For the text-containing cell, return its midpoint in [X, Y] coordinate format. 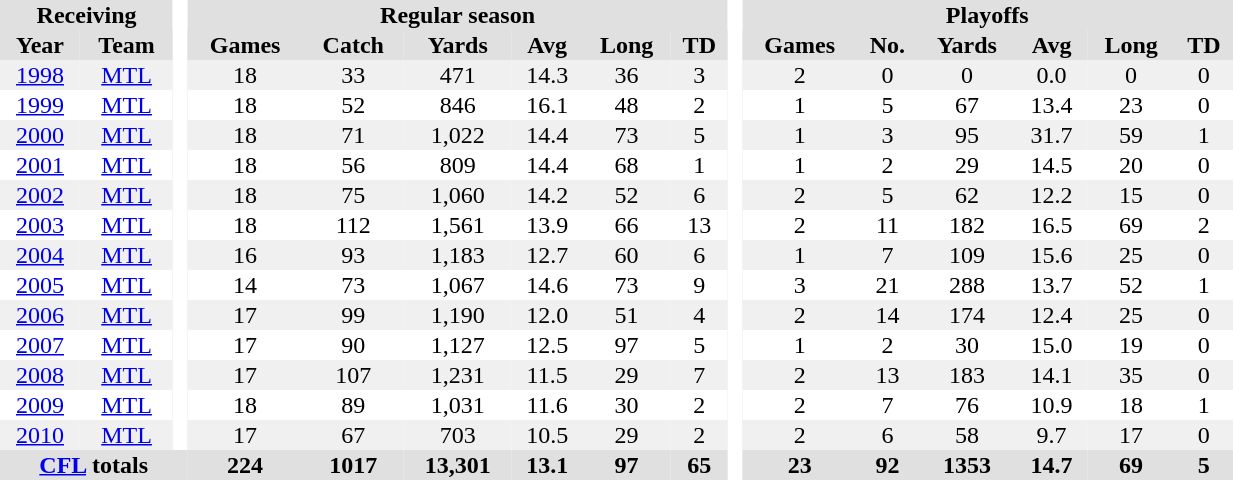
Catch [354, 45]
107 [354, 375]
1,031 [458, 405]
71 [354, 135]
Regular season [457, 15]
14.7 [1052, 465]
11 [887, 225]
15 [1131, 195]
68 [626, 165]
2001 [40, 165]
Receiving [86, 15]
62 [968, 195]
471 [458, 75]
2008 [40, 375]
288 [968, 285]
31.7 [1052, 135]
13,301 [458, 465]
33 [354, 75]
90 [354, 345]
12.5 [548, 345]
1,067 [458, 285]
2007 [40, 345]
1,060 [458, 195]
1998 [40, 75]
93 [354, 255]
1017 [354, 465]
15.6 [1052, 255]
95 [968, 135]
109 [968, 255]
14.2 [548, 195]
112 [354, 225]
99 [354, 315]
12.4 [1052, 315]
12.7 [548, 255]
13.4 [1052, 105]
59 [1131, 135]
174 [968, 315]
13.7 [1052, 285]
9.7 [1052, 435]
2005 [40, 285]
14.1 [1052, 375]
2004 [40, 255]
21 [887, 285]
92 [887, 465]
15.0 [1052, 345]
65 [700, 465]
9 [700, 285]
11.6 [548, 405]
10.5 [548, 435]
1,561 [458, 225]
183 [968, 375]
4 [700, 315]
224 [245, 465]
809 [458, 165]
2010 [40, 435]
48 [626, 105]
60 [626, 255]
2002 [40, 195]
CFL totals [94, 465]
1,183 [458, 255]
58 [968, 435]
13.1 [548, 465]
10.9 [1052, 405]
11.5 [548, 375]
16.5 [1052, 225]
1,022 [458, 135]
36 [626, 75]
703 [458, 435]
35 [1131, 375]
1,127 [458, 345]
846 [458, 105]
Playoffs [987, 15]
12.0 [548, 315]
2006 [40, 315]
2003 [40, 225]
Year [40, 45]
1999 [40, 105]
66 [626, 225]
1,231 [458, 375]
51 [626, 315]
16 [245, 255]
76 [968, 405]
14.3 [548, 75]
182 [968, 225]
0.0 [1052, 75]
75 [354, 195]
13.9 [548, 225]
Team [126, 45]
20 [1131, 165]
2000 [40, 135]
14.5 [1052, 165]
1,190 [458, 315]
19 [1131, 345]
2009 [40, 405]
12.2 [1052, 195]
16.1 [548, 105]
No. [887, 45]
89 [354, 405]
1353 [968, 465]
56 [354, 165]
14.6 [548, 285]
